From the cell containing the given text, extract its center point as (X, Y) coordinate. 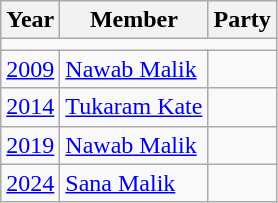
Party (242, 20)
2014 (30, 107)
2009 (30, 69)
2019 (30, 145)
Sana Malik (134, 183)
2024 (30, 183)
Tukaram Kate (134, 107)
Year (30, 20)
Member (134, 20)
